Find where the given text appears and provide that cell's center as (X, Y) coordinate. 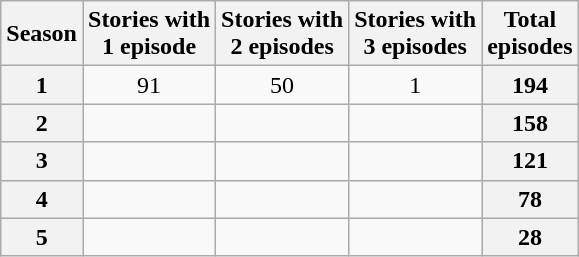
78 (530, 199)
Total episodes (530, 34)
121 (530, 161)
158 (530, 123)
50 (282, 85)
194 (530, 85)
5 (42, 237)
Season (42, 34)
3 (42, 161)
Stories with 2 episodes (282, 34)
Stories with 3 episodes (416, 34)
91 (148, 85)
Stories with 1 episode (148, 34)
4 (42, 199)
2 (42, 123)
28 (530, 237)
